Identify which cell holds the provided text, then report its (X, Y) central coordinate. 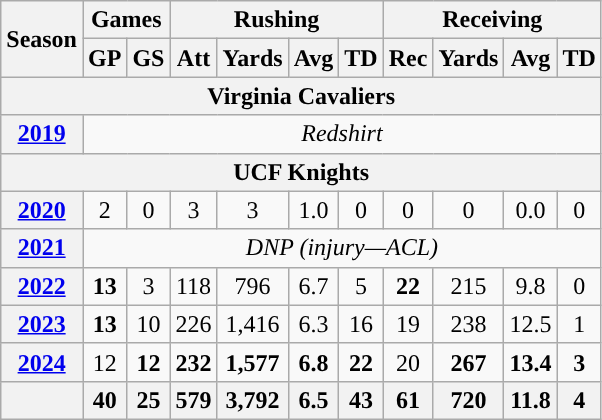
2022 (42, 286)
2023 (42, 324)
40 (104, 400)
43 (361, 400)
118 (194, 286)
1,416 (252, 324)
UCF Knights (302, 172)
226 (194, 324)
DNP (injury—ACL) (342, 248)
6.7 (314, 286)
232 (194, 362)
11.8 (530, 400)
Redshirt (342, 134)
2021 (42, 248)
579 (194, 400)
Receiving (492, 20)
Games (126, 20)
Rushing (276, 20)
720 (468, 400)
2 (104, 210)
10 (148, 324)
GP (104, 58)
2019 (42, 134)
1.0 (314, 210)
9.8 (530, 286)
6.3 (314, 324)
6.5 (314, 400)
13.4 (530, 362)
Rec (408, 58)
1,577 (252, 362)
25 (148, 400)
267 (468, 362)
0.0 (530, 210)
3,792 (252, 400)
61 (408, 400)
19 (408, 324)
796 (252, 286)
1 (579, 324)
6.8 (314, 362)
4 (579, 400)
5 (361, 286)
Virginia Cavaliers (302, 96)
16 (361, 324)
GS (148, 58)
238 (468, 324)
12.5 (530, 324)
Season (42, 39)
20 (408, 362)
2024 (42, 362)
215 (468, 286)
2020 (42, 210)
Att (194, 58)
